Capture the cell that displays the provided text and extract its (X, Y) central coordinate. 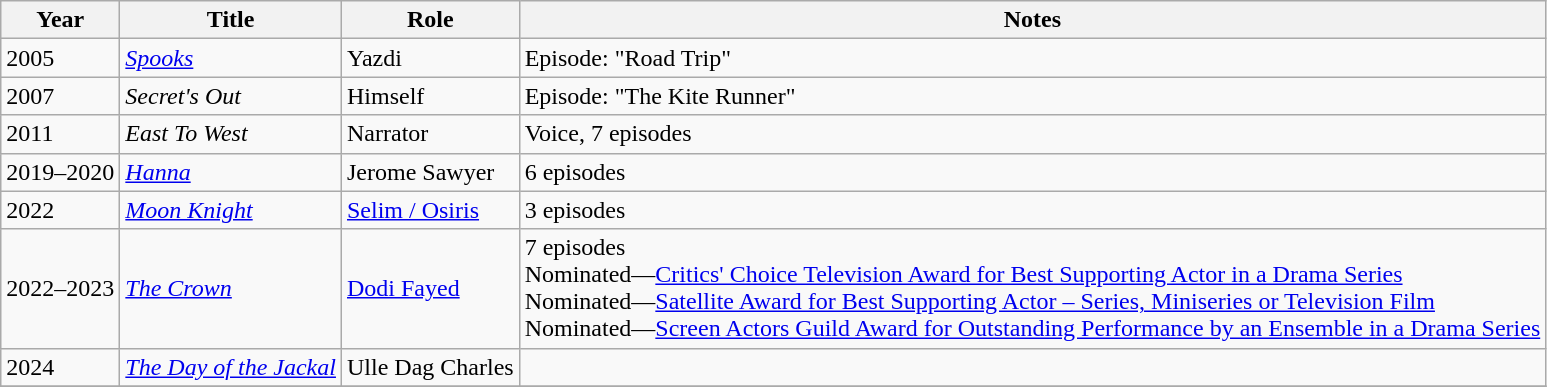
Title (231, 20)
East To West (231, 134)
2011 (60, 134)
2024 (60, 367)
3 episodes (1032, 210)
Jerome Sawyer (430, 172)
Role (430, 20)
Hanna (231, 172)
Secret's Out (231, 96)
Moon Knight (231, 210)
Selim / Osiris (430, 210)
Episode: "Road Trip" (1032, 58)
The Crown (231, 288)
2019–2020 (60, 172)
Spooks (231, 58)
Dodi Fayed (430, 288)
Voice, 7 episodes (1032, 134)
2007 (60, 96)
2005 (60, 58)
Narrator (430, 134)
2022–2023 (60, 288)
2022 (60, 210)
Ulle Dag Charles (430, 367)
Year (60, 20)
Himself (430, 96)
Yazdi (430, 58)
Episode: "The Kite Runner" (1032, 96)
Notes (1032, 20)
The Day of the Jackal (231, 367)
6 episodes (1032, 172)
